Return the (X, Y) coordinate for the center point of the cell that contains the specified text.  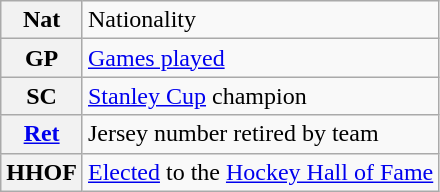
Nat (42, 20)
Nationality (260, 20)
HHOF (42, 172)
GP (42, 58)
Elected to the Hockey Hall of Fame (260, 172)
SC (42, 96)
Games played (260, 58)
Jersey number retired by team (260, 134)
Stanley Cup champion (260, 96)
Ret (42, 134)
